Pinpoint the cell where the given text exists, returning its [X, Y] midpoint coordinate. 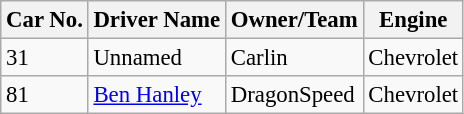
Ben Hanley [156, 95]
Driver Name [156, 20]
Car No. [44, 20]
Engine [413, 20]
Carlin [294, 58]
31 [44, 58]
81 [44, 95]
DragonSpeed [294, 95]
Owner/Team [294, 20]
Unnamed [156, 58]
